Return [X, Y] of the center of cell containing provided text 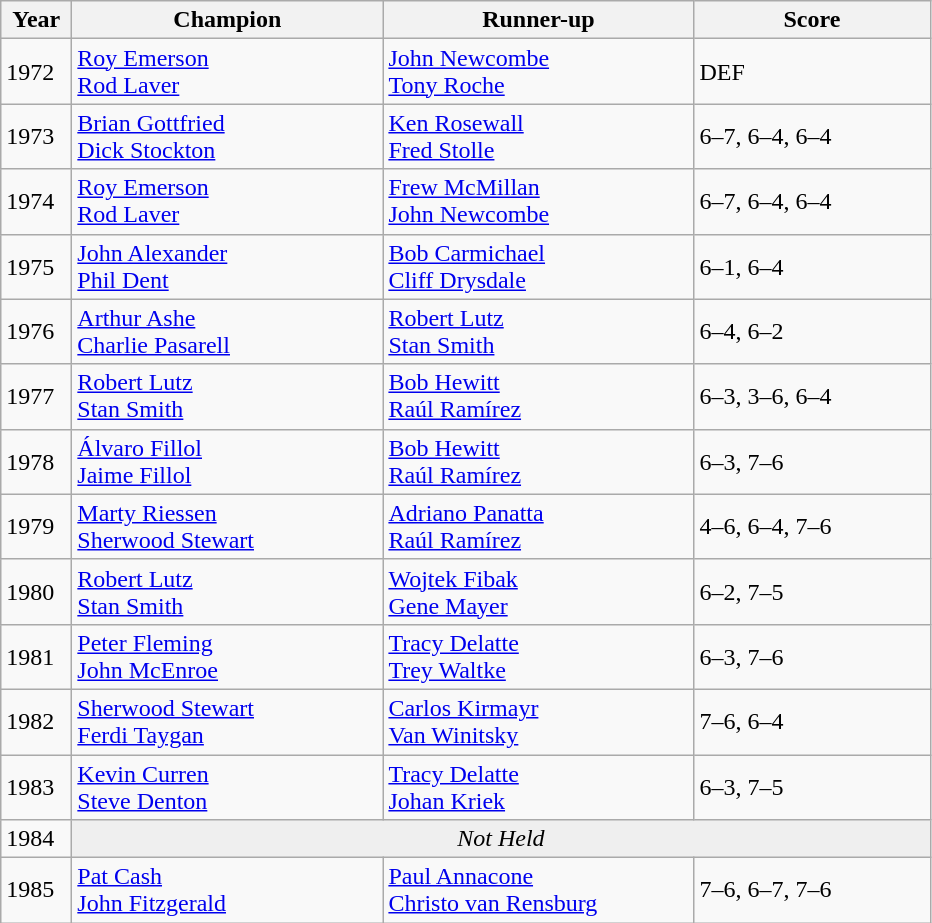
Álvaro Fillol Jaime Fillol [228, 462]
Paul Annacone Christo van Rensburg [538, 890]
Wojtek Fibak Gene Mayer [538, 592]
John Alexander Phil Dent [228, 266]
Bob Carmichael Cliff Drysdale [538, 266]
1972 [36, 72]
1978 [36, 462]
DEF [812, 72]
1976 [36, 332]
Arthur Ashe Charlie Pasarell [228, 332]
1974 [36, 202]
Frew McMillan John Newcombe [538, 202]
1981 [36, 656]
Year [36, 20]
Kevin Curren Steve Denton [228, 786]
Ken Rosewall Fred Stolle [538, 136]
Runner-up [538, 20]
1983 [36, 786]
1984 [36, 839]
Tracy Delatte Johan Kriek [538, 786]
Adriano Panatta Raúl Ramírez [538, 526]
Not Held [501, 839]
1982 [36, 722]
6–3, 3–6, 6–4 [812, 396]
Carlos Kirmayr Van Winitsky [538, 722]
1979 [36, 526]
1977 [36, 396]
7–6, 6–7, 7–6 [812, 890]
Pat Cash John Fitzgerald [228, 890]
Marty Riessen Sherwood Stewart [228, 526]
Tracy Delatte Trey Waltke [538, 656]
1975 [36, 266]
4–6, 6–4, 7–6 [812, 526]
1985 [36, 890]
Peter Fleming John McEnroe [228, 656]
Sherwood Stewart Ferdi Taygan [228, 722]
6–2, 7–5 [812, 592]
6–3, 7–5 [812, 786]
1980 [36, 592]
1973 [36, 136]
John Newcombe Tony Roche [538, 72]
Brian Gottfried Dick Stockton [228, 136]
7–6, 6–4 [812, 722]
6–4, 6–2 [812, 332]
Score [812, 20]
6–1, 6–4 [812, 266]
Champion [228, 20]
